Return the (x, y) coordinate for the center point of the cell that contains the specified text.  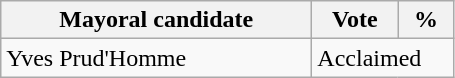
Acclaimed (383, 58)
Vote (355, 20)
Mayoral candidate (156, 20)
Yves Prud'Homme (156, 58)
% (426, 20)
